Determine the [X, Y] coordinate at the center of the cell enclosing the given text.  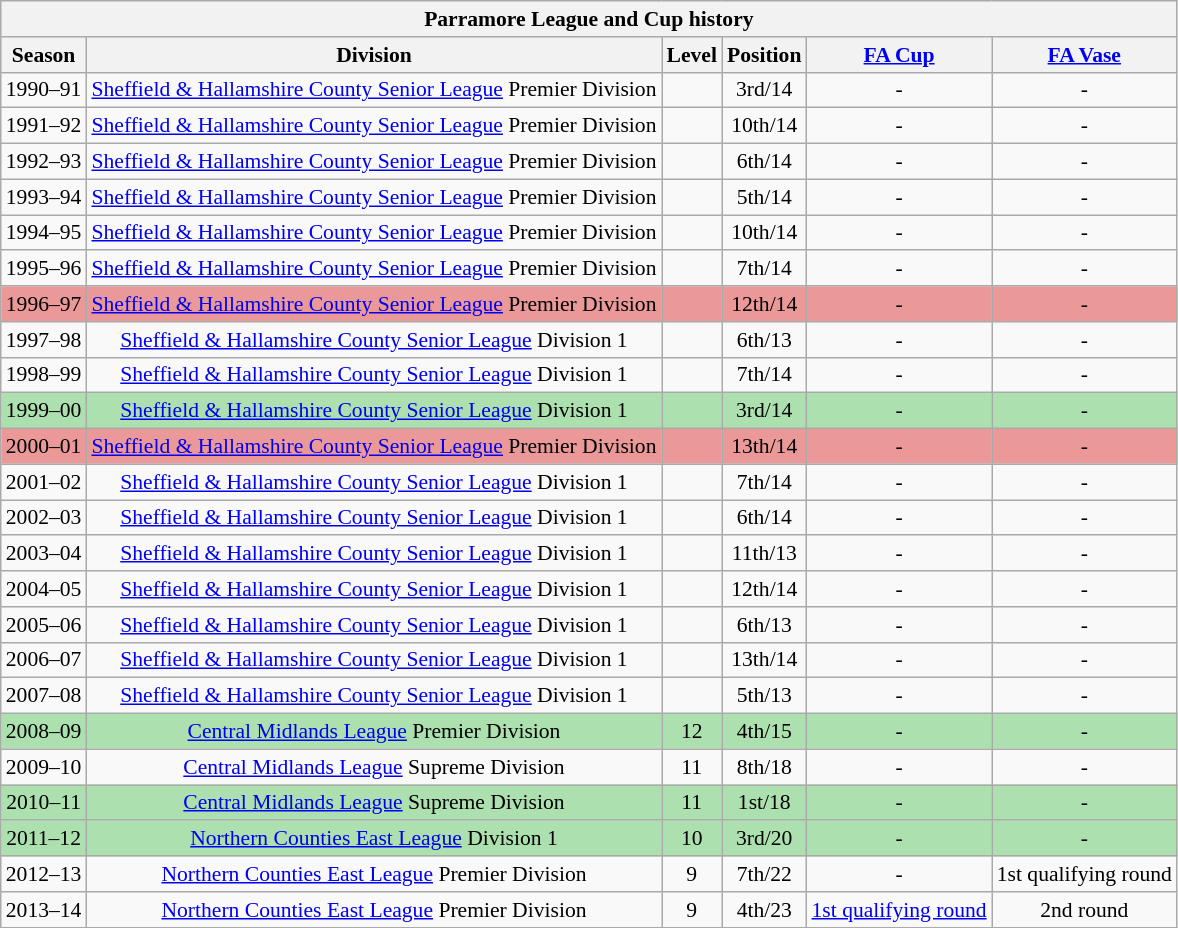
1990–91 [44, 90]
1995–96 [44, 269]
4th/23 [764, 910]
Position [764, 55]
2002–03 [44, 518]
2008–09 [44, 732]
8th/18 [764, 767]
1996–97 [44, 304]
2004–05 [44, 589]
Season [44, 55]
2001–02 [44, 482]
Division [374, 55]
1994–95 [44, 233]
7th/22 [764, 874]
2011–12 [44, 839]
2013–14 [44, 910]
2012–13 [44, 874]
Northern Counties East League Division 1 [374, 839]
2009–10 [44, 767]
2nd round [1084, 910]
FA Vase [1084, 55]
1998–99 [44, 375]
2006–07 [44, 660]
2007–08 [44, 696]
Level [692, 55]
1991–92 [44, 126]
12 [692, 732]
Central Midlands League Premier Division [374, 732]
1992–93 [44, 162]
4th/15 [764, 732]
10 [692, 839]
5th/14 [764, 197]
2003–04 [44, 554]
FA Cup [898, 55]
3rd/20 [764, 839]
1999–00 [44, 411]
2010–11 [44, 803]
2000–01 [44, 447]
11th/13 [764, 554]
2005–06 [44, 625]
1993–94 [44, 197]
1st/18 [764, 803]
5th/13 [764, 696]
1997–98 [44, 340]
Parramore League and Cup history [589, 19]
